Extract the [X, Y] coordinate from the center of the cell holding the provided text.  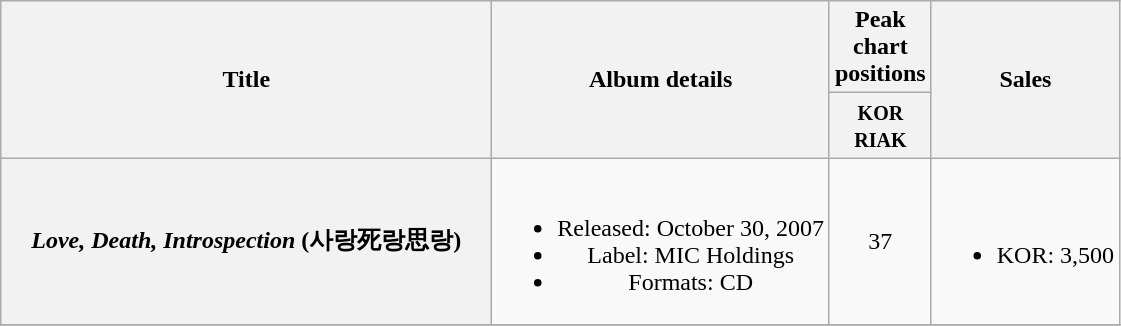
37 [880, 242]
Title [246, 80]
Love, Death, Introspection (사랑死랑思랑) [246, 242]
KOR: 3,500 [1025, 242]
Sales [1025, 80]
Album details [661, 80]
Peak chart positions [880, 47]
KORRIAK [880, 126]
Released: October 30, 2007Label: MIC HoldingsFormats: CD [661, 242]
